Scan for the cell matching the given text and deliver its (x, y) coordinate at center. 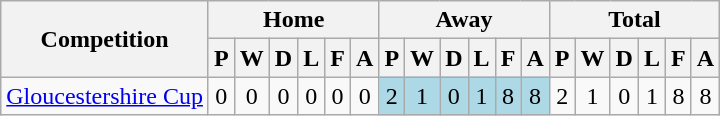
Competition (105, 39)
Total (634, 20)
Home (293, 20)
Gloucestershire Cup (105, 96)
Away (464, 20)
